For the text-containing cell, return its midpoint in [X, Y] coordinate format. 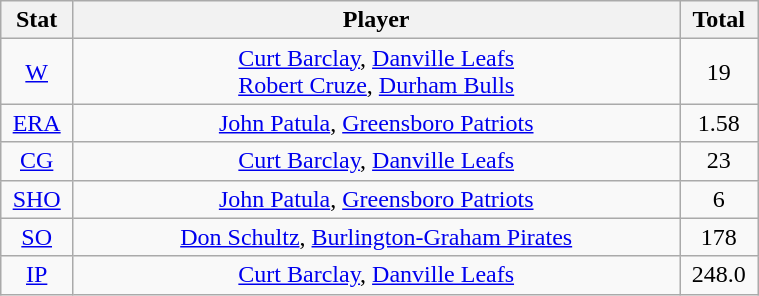
ERA [37, 123]
6 [719, 199]
23 [719, 161]
SHO [37, 199]
178 [719, 237]
W [37, 72]
Curt Barclay, Danville Leafs Robert Cruze, Durham Bulls [376, 72]
Total [719, 20]
Player [376, 20]
IP [37, 275]
Don Schultz, Burlington-Graham Pirates [376, 237]
19 [719, 72]
CG [37, 161]
248.0 [719, 275]
1.58 [719, 123]
SO [37, 237]
Stat [37, 20]
